Pinpoint the cell where the given text exists, returning its (X, Y) midpoint coordinate. 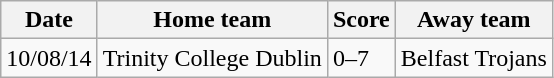
Date (49, 20)
0–7 (361, 58)
Belfast Trojans (474, 58)
Trinity College Dublin (212, 58)
Score (361, 20)
Away team (474, 20)
10/08/14 (49, 58)
Home team (212, 20)
